Capture the cell that displays the provided text and extract its (X, Y) central coordinate. 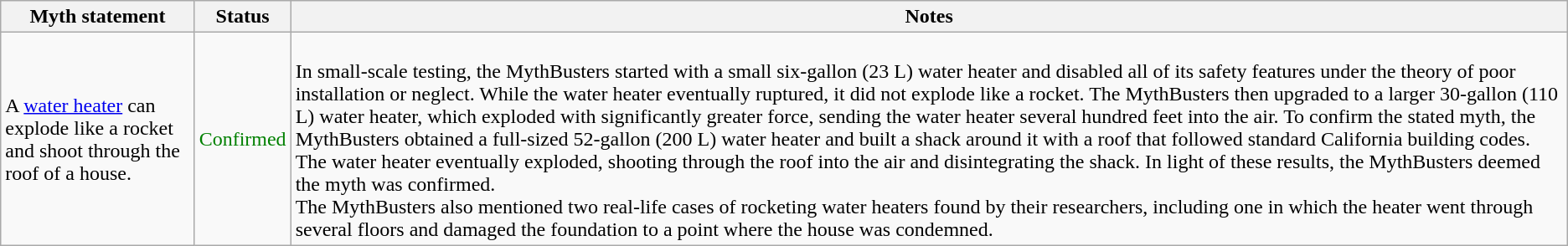
Status (243, 17)
Confirmed (243, 139)
Myth statement (97, 17)
Notes (929, 17)
A water heater can explode like a rocket and shoot through the roof of a house. (97, 139)
